Provide the (X, Y) coordinate of the cell's center where the given text is located.  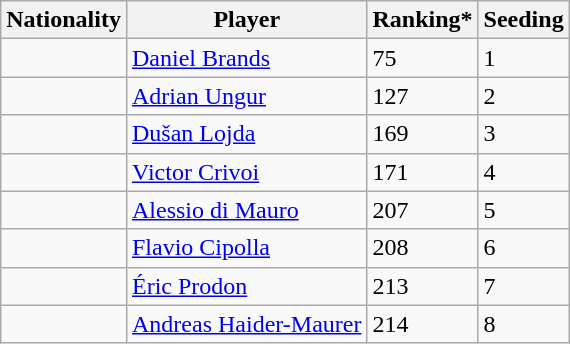
Player (246, 20)
Éric Prodon (246, 286)
Nationality (64, 20)
7 (524, 286)
169 (422, 134)
Alessio di Mauro (246, 210)
5 (524, 210)
1 (524, 58)
75 (422, 58)
208 (422, 248)
Dušan Lojda (246, 134)
8 (524, 324)
2 (524, 96)
Adrian Ungur (246, 96)
Flavio Cipolla (246, 248)
Daniel Brands (246, 58)
214 (422, 324)
Andreas Haider-Maurer (246, 324)
3 (524, 134)
127 (422, 96)
213 (422, 286)
Ranking* (422, 20)
171 (422, 172)
6 (524, 248)
207 (422, 210)
Seeding (524, 20)
4 (524, 172)
Victor Crivoi (246, 172)
